Determine the (x, y) coordinate at the center of the cell enclosing the given text.  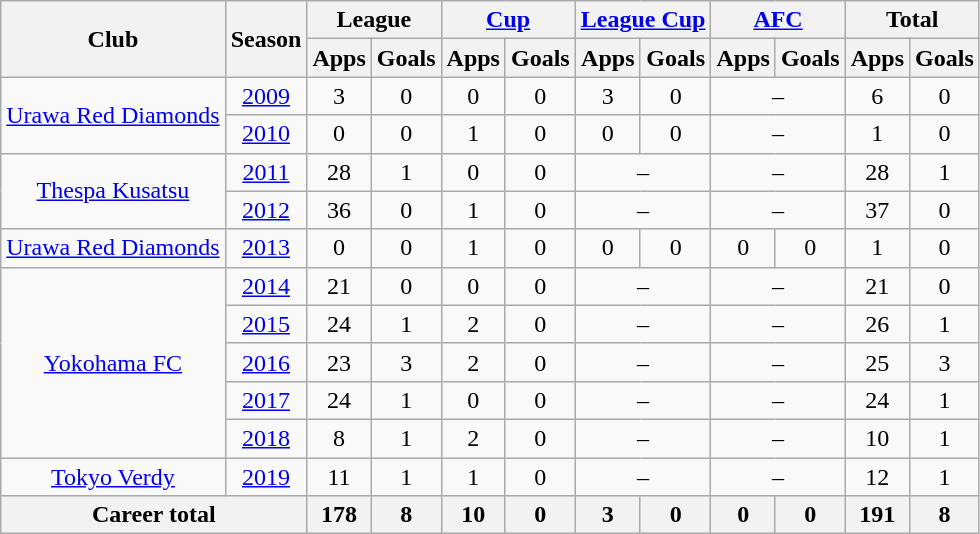
Tokyo Verdy (113, 477)
Total (912, 20)
23 (339, 362)
2019 (266, 477)
11 (339, 477)
2013 (266, 248)
2012 (266, 210)
Club (113, 39)
League Cup (643, 20)
2017 (266, 400)
2011 (266, 172)
League (374, 20)
12 (877, 477)
2009 (266, 96)
26 (877, 324)
2015 (266, 324)
2010 (266, 134)
36 (339, 210)
Season (266, 39)
25 (877, 362)
AFC (778, 20)
Thespa Kusatsu (113, 191)
Yokohama FC (113, 362)
Cup (508, 20)
2014 (266, 286)
178 (339, 515)
37 (877, 210)
Career total (154, 515)
2016 (266, 362)
2018 (266, 438)
6 (877, 96)
191 (877, 515)
